From the cell containing the given text, extract its center point as [X, Y] coordinate. 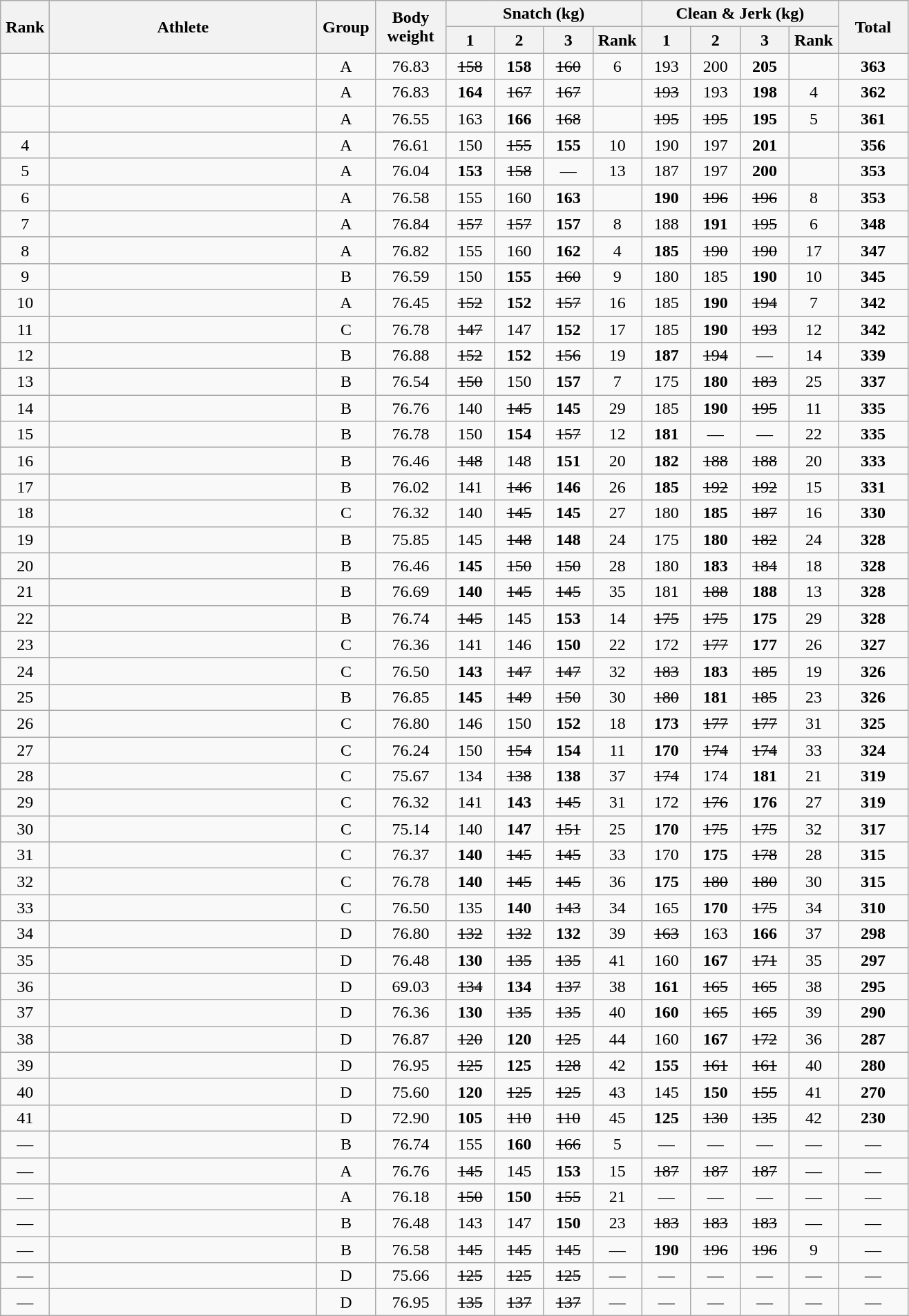
173 [666, 723]
348 [873, 224]
76.37 [410, 855]
128 [568, 1065]
75.85 [410, 540]
295 [873, 986]
Body weight [410, 27]
76.02 [410, 487]
297 [873, 960]
324 [873, 750]
270 [873, 1091]
337 [873, 382]
76.45 [410, 303]
287 [873, 1039]
76.54 [410, 382]
149 [519, 697]
361 [873, 119]
45 [618, 1118]
280 [873, 1065]
168 [568, 119]
327 [873, 645]
184 [764, 566]
Snatch (kg) [544, 14]
Total [873, 27]
290 [873, 1013]
76.24 [410, 750]
76.85 [410, 697]
69.03 [410, 986]
Clean & Jerk (kg) [740, 14]
347 [873, 250]
76.59 [410, 276]
362 [873, 93]
105 [470, 1118]
156 [568, 356]
363 [873, 66]
162 [568, 250]
76.88 [410, 356]
339 [873, 356]
310 [873, 908]
171 [764, 960]
345 [873, 276]
75.67 [410, 776]
76.84 [410, 224]
178 [764, 855]
230 [873, 1118]
201 [764, 145]
Athlete [183, 27]
298 [873, 934]
Group [346, 27]
191 [716, 224]
75.60 [410, 1091]
325 [873, 723]
333 [873, 461]
330 [873, 513]
75.14 [410, 829]
76.18 [410, 1197]
164 [470, 93]
205 [764, 66]
331 [873, 487]
317 [873, 829]
76.69 [410, 592]
76.55 [410, 119]
75.66 [410, 1276]
198 [764, 93]
76.04 [410, 171]
44 [618, 1039]
72.90 [410, 1118]
76.82 [410, 250]
356 [873, 145]
76.61 [410, 145]
43 [618, 1091]
76.87 [410, 1039]
